Search for the cell housing the specified text and yield its (X, Y) center coordinate. 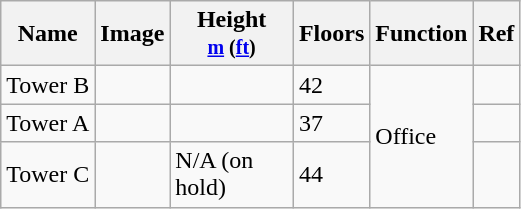
Image (132, 34)
Tower A (48, 123)
Floors (331, 34)
37 (331, 123)
Function (422, 34)
44 (331, 174)
Name (48, 34)
N/A (on hold) (232, 174)
42 (331, 85)
Heightm (ft) (232, 34)
Tower C (48, 174)
Tower B (48, 85)
Office (422, 136)
Ref (496, 34)
